Pinpoint the cell where the given text exists, returning its (x, y) midpoint coordinate. 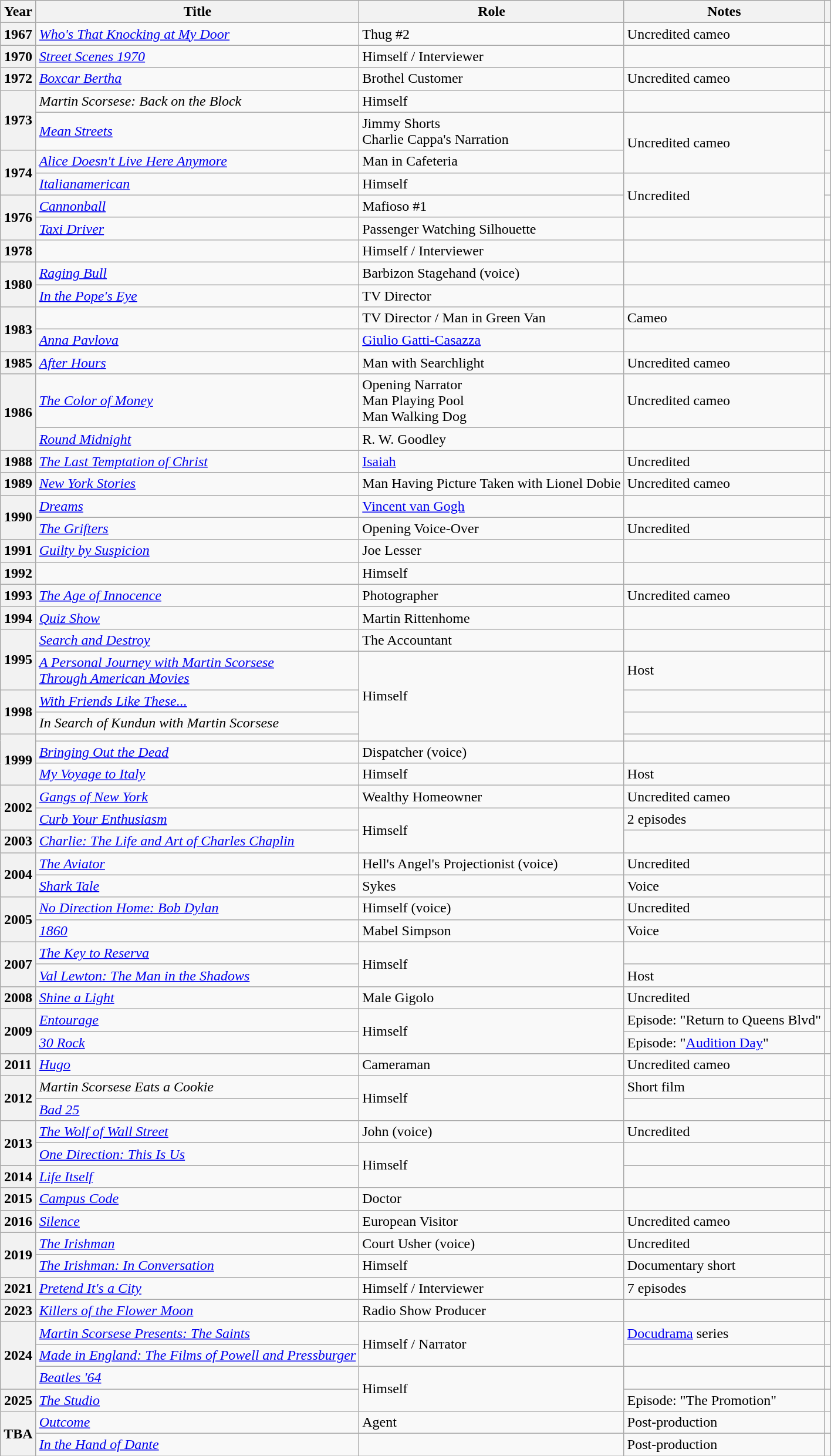
Round Midnight (197, 439)
R. W. Goodley (492, 439)
2002 (18, 808)
Shine a Light (197, 997)
1988 (18, 461)
Episode: "Audition Day" (724, 1042)
1967 (18, 34)
1974 (18, 173)
Docudrama series (724, 1333)
1986 (18, 412)
1995 (18, 659)
Mafioso #1 (492, 206)
7 episodes (724, 1288)
The Age of Innocence (197, 595)
2004 (18, 875)
2012 (18, 1098)
1999 (18, 760)
Hell's Angel's Projectionist (voice) (492, 864)
Beatles '64 (197, 1377)
Radio Show Producer (492, 1310)
1860 (197, 931)
Anna Pavlova (197, 341)
Silence (197, 1221)
Martin Scorsese: Back on the Block (197, 101)
1980 (18, 284)
2021 (18, 1288)
2016 (18, 1221)
One Direction: This Is Us (197, 1154)
Martin Rittenhome (492, 618)
Himself (voice) (492, 908)
Episode: "The Promotion" (724, 1400)
2015 (18, 1199)
Passenger Watching Silhouette (492, 228)
TV Director (492, 295)
1970 (18, 56)
Gangs of New York (197, 797)
2025 (18, 1400)
Man with Searchlight (492, 363)
The Last Temptation of Christ (197, 461)
Notes (724, 12)
After Hours (197, 363)
With Friends Like These... (197, 700)
2013 (18, 1143)
Curb Your Enthusiasm (197, 819)
Documentary short (724, 1266)
2003 (18, 841)
The Color of Money (197, 401)
New York Stories (197, 484)
The Accountant (492, 640)
Guilty by Suspicion (197, 551)
Barbizon Stagehand (voice) (492, 273)
The Studio (197, 1400)
The Wolf of Wall Street (197, 1132)
In the Pope's Eye (197, 295)
Year (18, 12)
Campus Code (197, 1199)
Thug #2 (492, 34)
No Direction Home: Bob Dylan (197, 908)
2011 (18, 1065)
Hugo (197, 1065)
Short film (724, 1087)
Brothel Customer (492, 79)
1972 (18, 79)
2005 (18, 919)
Doctor (492, 1199)
Mean Streets (197, 132)
Himself / Narrator (492, 1344)
1976 (18, 217)
1989 (18, 484)
Court Usher (voice) (492, 1243)
1973 (18, 120)
Entourage (197, 1020)
Who's That Knocking at My Door (197, 34)
1990 (18, 517)
1983 (18, 329)
TV Director / Man in Green Van (492, 318)
Quiz Show (197, 618)
Man in Cafeteria (492, 161)
Opening Voice-Over (492, 528)
Martin Scorsese Presents: The Saints (197, 1333)
2014 (18, 1177)
Shark Tale (197, 886)
The Key to Reserva (197, 953)
Martin Scorsese Eats a Cookie (197, 1087)
Man Having Picture Taken with Lionel Dobie (492, 484)
1978 (18, 251)
Dispatcher (voice) (492, 752)
Cannonball (197, 206)
30 Rock (197, 1042)
1993 (18, 595)
Giulio Gatti-Casazza (492, 341)
Charlie: The Life and Art of Charles Chaplin (197, 841)
The Aviator (197, 864)
2007 (18, 964)
Killers of the Flower Moon (197, 1310)
Role (492, 12)
Bringing Out the Dead (197, 752)
Made in England: The Films of Powell and Pressburger (197, 1355)
2019 (18, 1255)
Life Itself (197, 1177)
1994 (18, 618)
Photographer (492, 595)
Sykes (492, 886)
Search and Destroy (197, 640)
Episode: "Return to Queens Blvd" (724, 1020)
A Personal Journey with Martin ScorseseThrough American Movies (197, 670)
Jimmy Shorts Charlie Cappa's Narration (492, 132)
Cameo (724, 318)
The Grifters (197, 528)
1998 (18, 712)
My Voyage to Italy (197, 774)
1985 (18, 363)
Dreams (197, 506)
Agent (492, 1423)
2009 (18, 1031)
Italianamerican (197, 184)
Title (197, 12)
Vincent van Gogh (492, 506)
1992 (18, 573)
2023 (18, 1310)
Mabel Simpson (492, 931)
Wealthy Homeowner (492, 797)
Boxcar Bertha (197, 79)
John (voice) (492, 1132)
The Irishman: In Conversation (197, 1266)
1991 (18, 551)
2024 (18, 1355)
In the Hand of Dante (197, 1445)
Bad 25 (197, 1110)
Pretend It's a City (197, 1288)
Outcome (197, 1423)
European Visitor (492, 1221)
Cameraman (492, 1065)
The Irishman (197, 1243)
Raging Bull (197, 273)
2008 (18, 997)
Male Gigolo (492, 997)
Alice Doesn't Live Here Anymore (197, 161)
Joe Lesser (492, 551)
Isaiah (492, 461)
In Search of Kundun with Martin Scorsese (197, 723)
Taxi Driver (197, 228)
2 episodes (724, 819)
Opening Narrator Man Playing Pool Man Walking Dog (492, 401)
Val Lewton: The Man in the Shadows (197, 975)
Street Scenes 1970 (197, 56)
TBA (18, 1434)
